Search for the cell housing the specified text and yield its (X, Y) center coordinate. 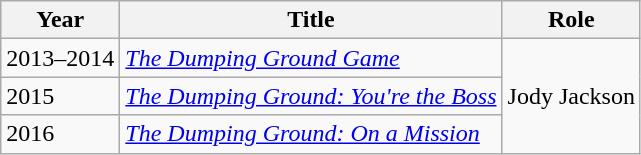
The Dumping Ground Game (311, 58)
Title (311, 20)
2013–2014 (60, 58)
Role (571, 20)
2015 (60, 96)
The Dumping Ground: On a Mission (311, 134)
2016 (60, 134)
The Dumping Ground: You're the Boss (311, 96)
Year (60, 20)
Jody Jackson (571, 96)
